For the text-containing cell, return its midpoint in (X, Y) coordinate format. 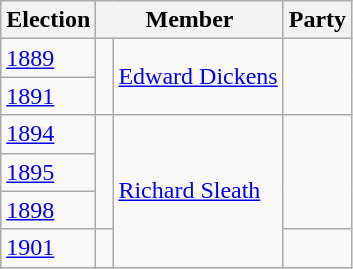
1901 (48, 248)
Richard Sleath (198, 191)
Edward Dickens (198, 77)
1891 (48, 96)
1889 (48, 58)
Election (48, 20)
1894 (48, 134)
1898 (48, 210)
Member (190, 20)
Party (317, 20)
1895 (48, 172)
